Determine the (x, y) coordinate at the center of the cell enclosing the given text.  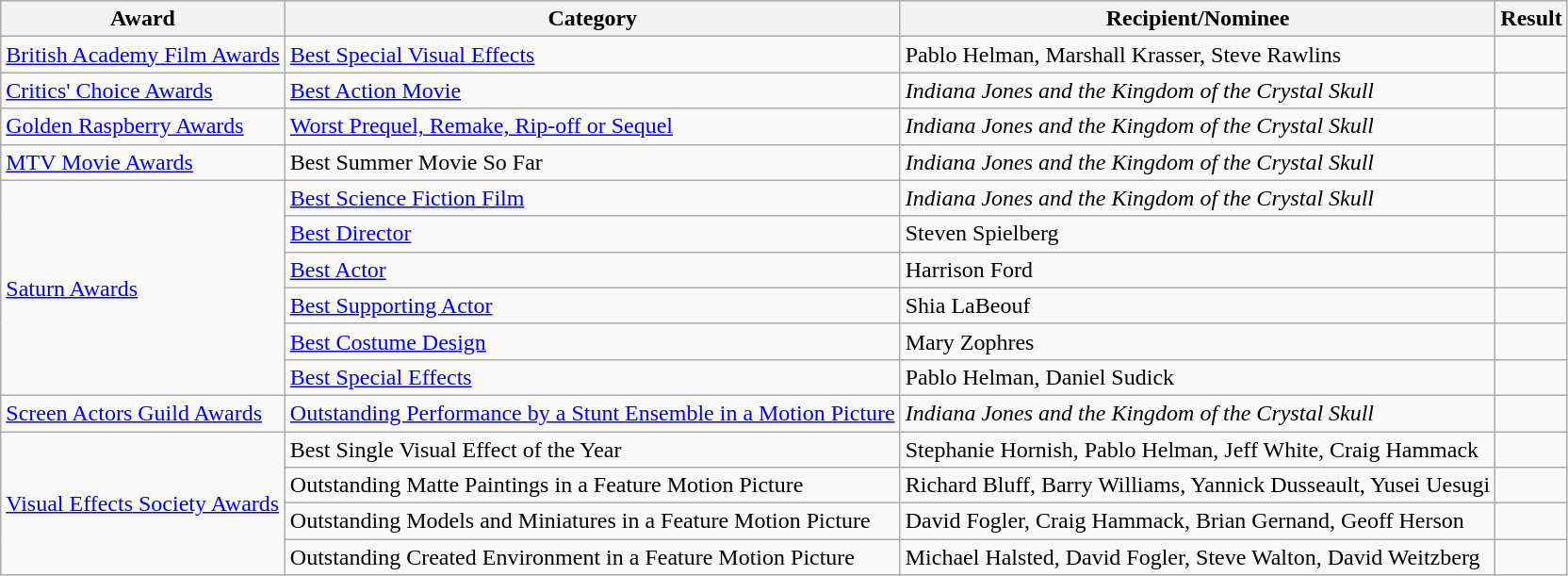
Best Science Fiction Film (592, 198)
Best Special Effects (592, 377)
Shia LaBeouf (1198, 305)
Golden Raspberry Awards (143, 126)
David Fogler, Craig Hammack, Brian Gernand, Geoff Herson (1198, 521)
Saturn Awards (143, 288)
Best Supporting Actor (592, 305)
Worst Prequel, Remake, Rip-off or Sequel (592, 126)
Best Action Movie (592, 91)
Best Summer Movie So Far (592, 162)
Pablo Helman, Marshall Krasser, Steve Rawlins (1198, 55)
Best Costume Design (592, 341)
Category (592, 19)
Outstanding Created Environment in a Feature Motion Picture (592, 557)
Best Director (592, 234)
Michael Halsted, David Fogler, Steve Walton, David Weitzberg (1198, 557)
Outstanding Performance by a Stunt Ensemble in a Motion Picture (592, 413)
Best Actor (592, 270)
Stephanie Hornish, Pablo Helman, Jeff White, Craig Hammack (1198, 450)
Harrison Ford (1198, 270)
Outstanding Models and Miniatures in a Feature Motion Picture (592, 521)
Visual Effects Society Awards (143, 503)
Pablo Helman, Daniel Sudick (1198, 377)
Best Special Visual Effects (592, 55)
Mary Zophres (1198, 341)
Best Single Visual Effect of the Year (592, 450)
Screen Actors Guild Awards (143, 413)
MTV Movie Awards (143, 162)
British Academy Film Awards (143, 55)
Richard Bluff, Barry Williams, Yannick Dusseault, Yusei Uesugi (1198, 485)
Outstanding Matte Paintings in a Feature Motion Picture (592, 485)
Critics' Choice Awards (143, 91)
Award (143, 19)
Result (1531, 19)
Recipient/Nominee (1198, 19)
Steven Spielberg (1198, 234)
